Extract the (x, y) coordinate from the center of the cell holding the provided text.  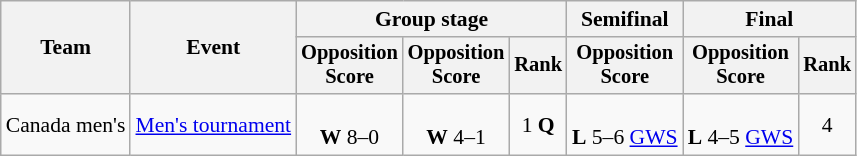
W 4–1 (456, 124)
W 8–0 (350, 124)
Men's tournament (213, 124)
L 4–5 GWS (741, 124)
Final (770, 19)
L 5–6 GWS (625, 124)
Event (213, 48)
1 Q (538, 124)
4 (827, 124)
Canada men's (66, 124)
Team (66, 48)
Semifinal (625, 19)
Group stage (432, 19)
